From the cell containing the given text, extract its center point as [x, y] coordinate. 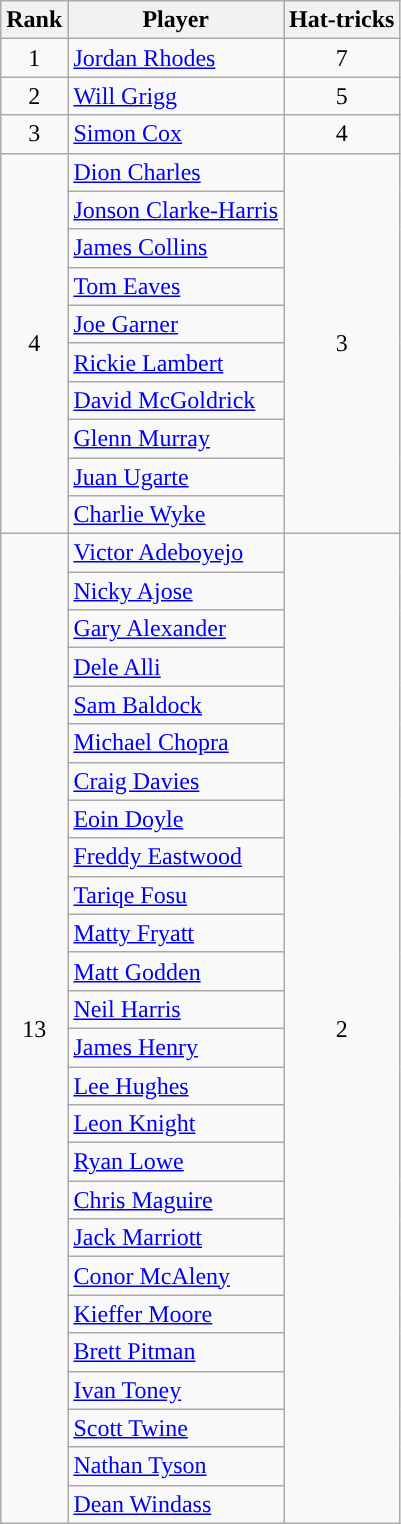
Dele Alli [176, 667]
Leon Knight [176, 1124]
Michael Chopra [176, 743]
Dean Windass [176, 1504]
1 [34, 58]
13 [34, 1029]
Joe Garner [176, 324]
Tariqe Fosu [176, 895]
Simon Cox [176, 134]
Hat-tricks [342, 20]
Gary Alexander [176, 629]
Nathan Tyson [176, 1466]
Matty Fryatt [176, 933]
Matt Godden [176, 971]
Rickie Lambert [176, 362]
Lee Hughes [176, 1085]
Ryan Lowe [176, 1162]
7 [342, 58]
Will Grigg [176, 96]
Kieffer Moore [176, 1314]
Dion Charles [176, 172]
Juan Ugarte [176, 477]
Eoin Doyle [176, 819]
Sam Baldock [176, 705]
Chris Maguire [176, 1200]
Scott Twine [176, 1428]
David McGoldrick [176, 400]
Ivan Toney [176, 1390]
Jordan Rhodes [176, 58]
Craig Davies [176, 781]
James Collins [176, 248]
Charlie Wyke [176, 515]
James Henry [176, 1047]
Neil Harris [176, 1009]
Nicky Ajose [176, 591]
Tom Eaves [176, 286]
Jack Marriott [176, 1238]
Victor Adeboyejo [176, 553]
Glenn Murray [176, 438]
Conor McAleny [176, 1276]
Jonson Clarke-Harris [176, 210]
Freddy Eastwood [176, 857]
Rank [34, 20]
Player [176, 20]
Brett Pitman [176, 1352]
5 [342, 96]
